Detect which cell encompasses the target text, then output its (x, y) center coordinate. 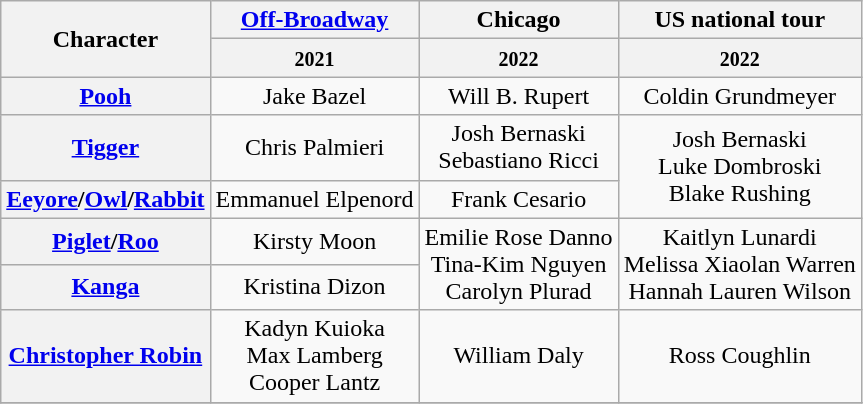
Eeyore/Owl/Rabbit (106, 199)
Tigger (106, 148)
Christopher Robin (106, 356)
Character (106, 39)
Kadyn KuiokaMax LambergCooper Lantz (314, 356)
Josh BernaskiSebastiano Ricci (518, 148)
Piglet/Roo (106, 241)
Emilie Rose DannoTina-Kim NguyenCarolyn Plurad (518, 264)
Coldin Grundmeyer (740, 96)
Kirsty Moon (314, 241)
Jake Bazel (314, 96)
Chicago (518, 20)
Josh BernaskiLuke DombroskiBlake Rushing (740, 166)
Kaitlyn LunardiMelissa Xiaolan WarrenHannah Lauren Wilson (740, 264)
Will B. Rupert (518, 96)
Pooh (106, 96)
Off-Broadway (314, 20)
US national tour (740, 20)
Emmanuel Elpenord (314, 199)
Kristina Dizon (314, 287)
William Daly (518, 356)
Chris Palmieri (314, 148)
Kanga (106, 287)
Frank Cesario (518, 199)
Ross Coughlin (740, 356)
2021 (314, 58)
